Provide the (X, Y) coordinate of the cell's center where the given text is located.  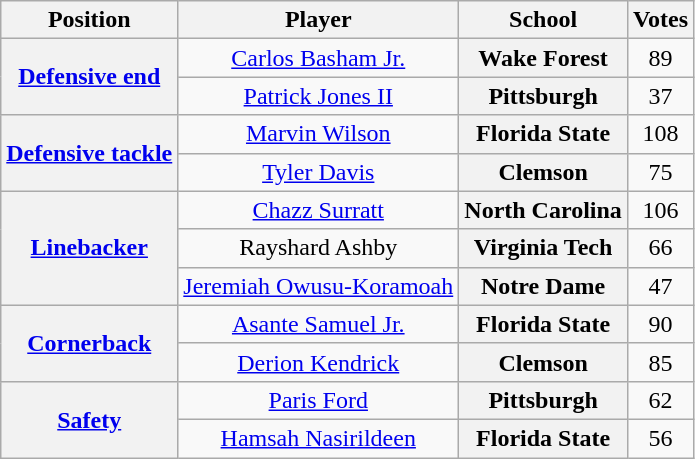
90 (660, 324)
Derion Kendrick (318, 362)
North Carolina (544, 210)
56 (660, 438)
85 (660, 362)
66 (660, 248)
108 (660, 134)
Cornerback (90, 343)
Hamsah Nasirildeen (318, 438)
Jeremiah Owusu-Koramoah (318, 286)
89 (660, 58)
Votes (660, 20)
Defensive tackle (90, 153)
62 (660, 400)
Linebacker (90, 248)
106 (660, 210)
Virginia Tech (544, 248)
Safety (90, 419)
37 (660, 96)
Player (318, 20)
Marvin Wilson (318, 134)
Notre Dame (544, 286)
Chazz Surratt (318, 210)
Defensive end (90, 77)
Paris Ford (318, 400)
Position (90, 20)
Rayshard Ashby (318, 248)
Carlos Basham Jr. (318, 58)
Tyler Davis (318, 172)
Asante Samuel Jr. (318, 324)
School (544, 20)
Wake Forest (544, 58)
47 (660, 286)
75 (660, 172)
Patrick Jones II (318, 96)
